From the cell containing the given text, extract its center point as (x, y) coordinate. 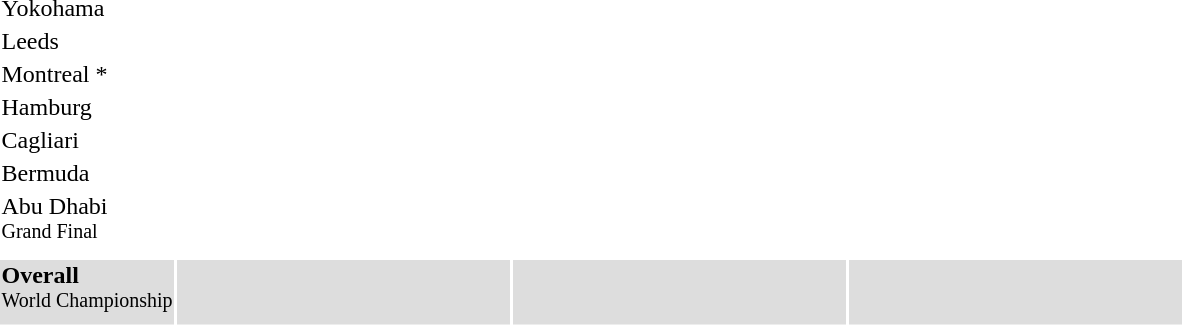
Cagliari (87, 140)
Montreal * (87, 74)
Abu Dhabi Grand Final (87, 222)
Hamburg (87, 107)
Overall World Championship (87, 292)
Bermuda (87, 173)
Leeds (87, 41)
